Detect which cell encompasses the target text, then output its (X, Y) center coordinate. 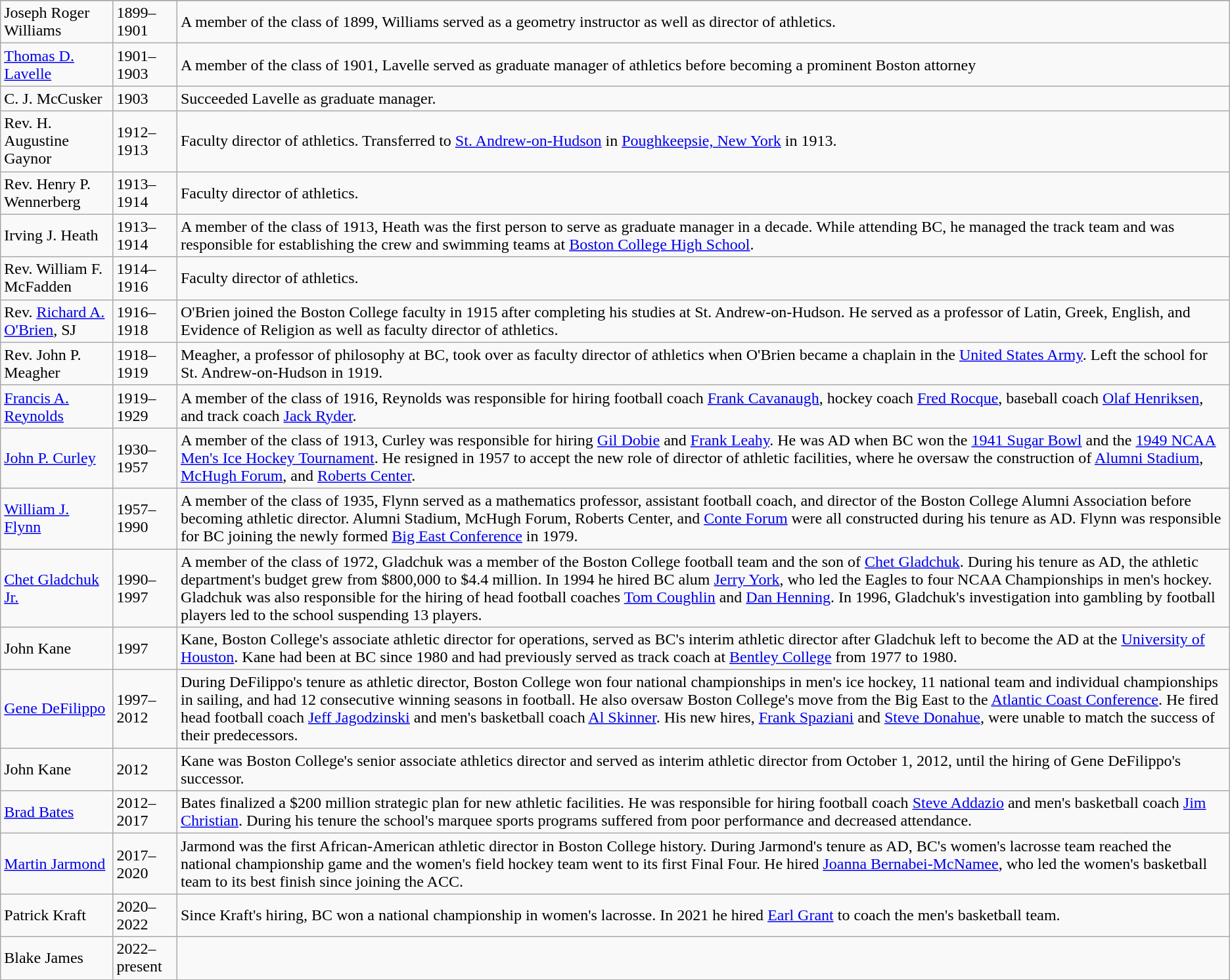
Succeeded Lavelle as graduate manager. (703, 99)
2012 (145, 770)
Joseph Roger Williams (57, 22)
Chet Gladchuk Jr. (57, 589)
2017–2020 (145, 864)
A member of the class of 1899, Williams served as a geometry instructor as well as director of athletics. (703, 22)
Gene DeFilippo (57, 709)
1901–1903 (145, 64)
Irving J. Heath (57, 235)
Patrick Kraft (57, 916)
2022–present (145, 958)
1916–1918 (145, 321)
Since Kraft's hiring, BC won a national championship in women's lacrosse. In 2021 he hired Earl Grant to coach the men's basketball team. (703, 916)
Rev. Henry P. Wennerberg (57, 193)
1990–1997 (145, 589)
Faculty director of athletics. Transferred to St. Andrew-on-Hudson in Poughkeepsie, New York in 1913. (703, 141)
Thomas D. Lavelle (57, 64)
1997–2012 (145, 709)
Brad Bates (57, 812)
Rev. Richard A. O'Brien, SJ (57, 321)
Rev. William F. McFadden (57, 278)
John P. Curley (57, 458)
1918–1919 (145, 364)
Rev. John P. Meagher (57, 364)
William J. Flynn (57, 518)
Martin Jarmond (57, 864)
Rev. H. Augustine Gaynor (57, 141)
1997 (145, 649)
A member of the class of 1901, Lavelle served as graduate manager of athletics before becoming a prominent Boston attorney (703, 64)
1957–1990 (145, 518)
1930–1957 (145, 458)
1903 (145, 99)
2020–2022 (145, 916)
1919–1929 (145, 406)
Francis A. Reynolds (57, 406)
C. J. McCusker (57, 99)
Blake James (57, 958)
2012–2017 (145, 812)
1912–1913 (145, 141)
1899–1901 (145, 22)
1914–1916 (145, 278)
